Extract the [x, y] coordinate from the center of the cell holding the provided text.  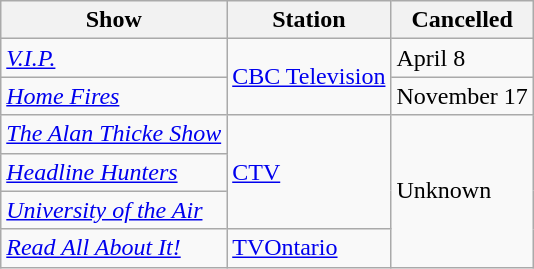
Show [114, 20]
Read All About It! [114, 248]
November 17 [462, 96]
The Alan Thicke Show [114, 134]
CBC Television [309, 77]
Cancelled [462, 20]
University of the Air [114, 210]
V.I.P. [114, 58]
Home Fires [114, 96]
April 8 [462, 58]
Unknown [462, 191]
Station [309, 20]
CTV [309, 172]
Headline Hunters [114, 172]
TVOntario [309, 248]
